Search for the cell housing the specified text and yield its (x, y) center coordinate. 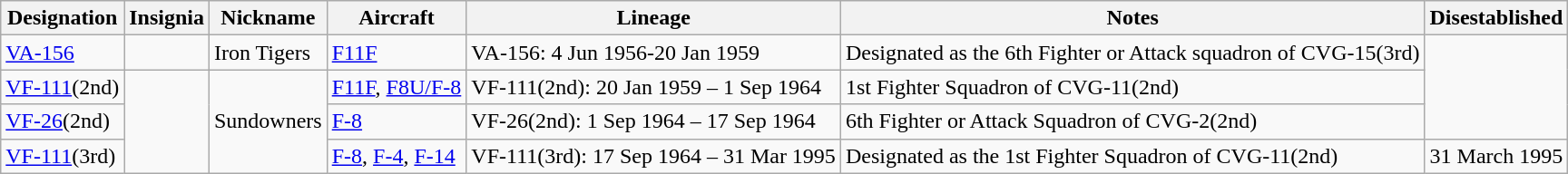
Designated as the 6th Fighter or Attack squadron of CVG-15(3rd) (1132, 53)
F11F, F8U/F-8 (397, 87)
VF-111(3rd): 17 Sep 1964 – 31 Mar 1995 (653, 156)
Disestablished (1496, 18)
VF-111(2nd) (63, 87)
Sundowners (268, 121)
31 March 1995 (1496, 156)
VA-156: 4 Jun 1956-20 Jan 1959 (653, 53)
VF-26(2nd) (63, 121)
Notes (1132, 18)
F11F (397, 53)
Nickname (268, 18)
Insignia (167, 18)
Aircraft (397, 18)
Designation (63, 18)
F-8, F-4, F-14 (397, 156)
F-8 (397, 121)
VF-111(3rd) (63, 156)
1st Fighter Squadron of CVG-11(2nd) (1132, 87)
Iron Tigers (268, 53)
VF-111(2nd): 20 Jan 1959 – 1 Sep 1964 (653, 87)
Designated as the 1st Fighter Squadron of CVG-11(2nd) (1132, 156)
Lineage (653, 18)
6th Fighter or Attack Squadron of CVG-2(2nd) (1132, 121)
VF-26(2nd): 1 Sep 1964 – 17 Sep 1964 (653, 121)
VA-156 (63, 53)
